Provide the (x, y) coordinate of the cell's center where the given text is located.  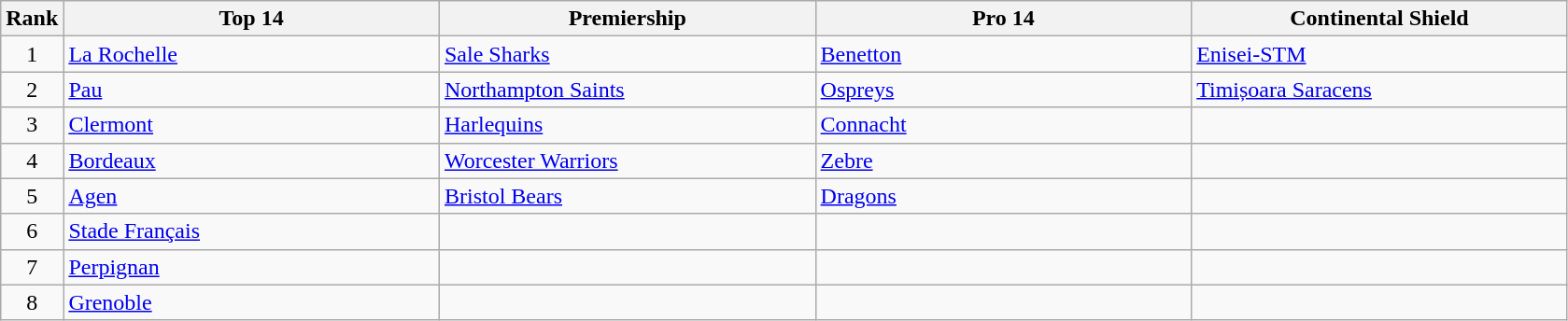
Pau (252, 90)
Ospreys (1003, 90)
Connacht (1003, 125)
7 (32, 267)
Bordeaux (252, 160)
Benetton (1003, 54)
Enisei-STM (1380, 54)
6 (32, 231)
Northampton Saints (628, 90)
Timișoara Saracens (1380, 90)
Pro 14 (1003, 19)
Continental Shield (1380, 19)
Grenoble (252, 302)
2 (32, 90)
Stade Français (252, 231)
Sale Sharks (628, 54)
1 (32, 54)
4 (32, 160)
Bristol Bears (628, 196)
Premiership (628, 19)
Perpignan (252, 267)
Dragons (1003, 196)
3 (32, 125)
Clermont (252, 125)
Rank (32, 19)
La Rochelle (252, 54)
Harlequins (628, 125)
Agen (252, 196)
Worcester Warriors (628, 160)
8 (32, 302)
Top 14 (252, 19)
Zebre (1003, 160)
5 (32, 196)
